Extract the [X, Y] coordinate from the center of the cell holding the provided text.  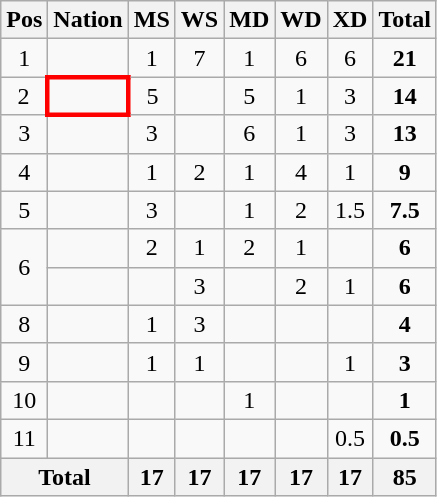
Nation [88, 20]
1.5 [350, 210]
14 [405, 96]
8 [24, 324]
21 [405, 58]
85 [405, 477]
WS [199, 20]
13 [405, 134]
XD [350, 20]
WD [301, 20]
MD [250, 20]
7 [199, 58]
MS [152, 20]
11 [24, 438]
10 [24, 400]
7.5 [405, 210]
Pos [24, 20]
